Provide the (x, y) coordinate of the cell's center where the given text is located.  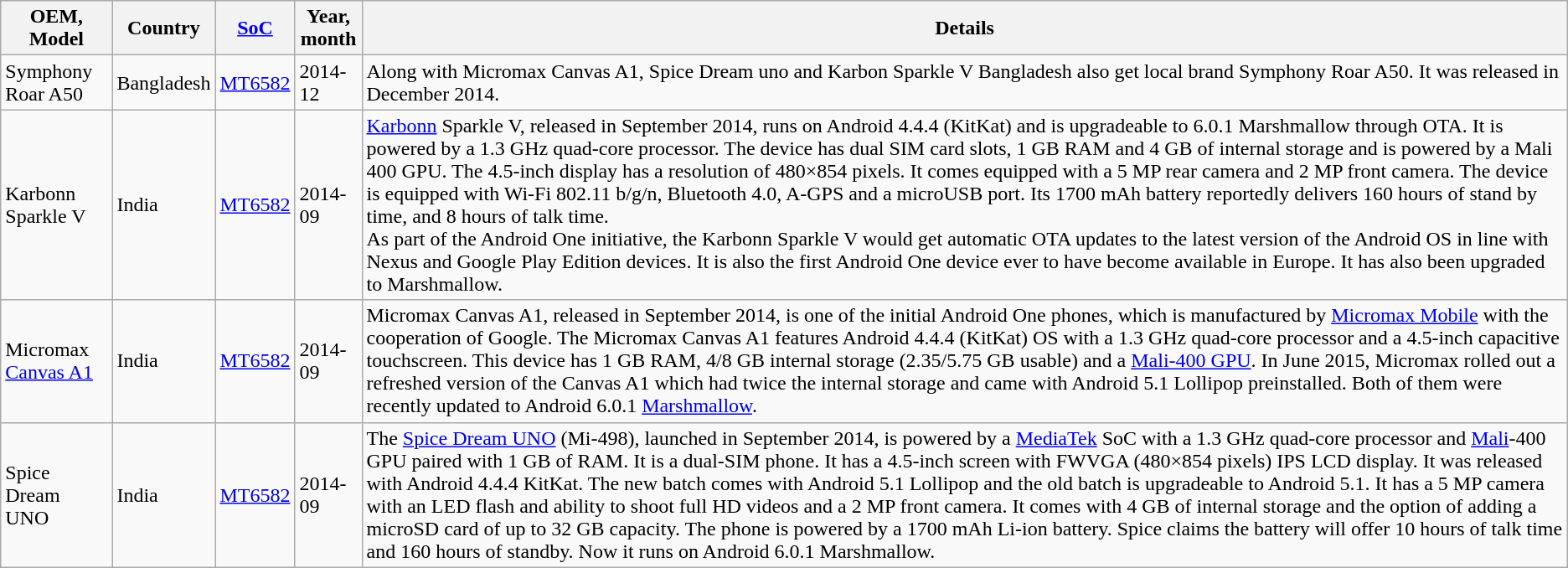
Spice Dream UNO (57, 494)
Micromax Canvas A1 (57, 361)
Details (965, 28)
Year,month (328, 28)
2014-12 (328, 82)
Symphony Roar A50 (57, 82)
Karbonn Sparkle V (57, 204)
SoC (255, 28)
Country (164, 28)
OEM, Model (57, 28)
Bangladesh (164, 82)
